Provide the [X, Y] coordinate of the cell's center where the given text is located.  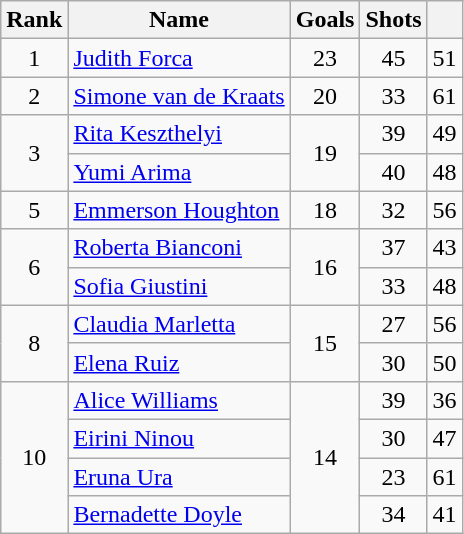
50 [444, 362]
36 [444, 400]
37 [394, 248]
43 [444, 248]
Rank [34, 20]
Name [179, 20]
40 [394, 172]
6 [34, 267]
Sofia Giustini [179, 286]
14 [325, 457]
10 [34, 457]
3 [34, 153]
27 [394, 324]
49 [444, 134]
51 [444, 58]
32 [394, 210]
Yumi Arima [179, 172]
Elena Ruiz [179, 362]
16 [325, 267]
Emmerson Houghton [179, 210]
Goals [325, 20]
Eirini Ninou [179, 438]
34 [394, 515]
Simone van de Kraats [179, 96]
15 [325, 343]
47 [444, 438]
20 [325, 96]
5 [34, 210]
45 [394, 58]
1 [34, 58]
Claudia Marletta [179, 324]
Rita Keszthelyi [179, 134]
8 [34, 343]
19 [325, 153]
Eruna Ura [179, 477]
Shots [394, 20]
41 [444, 515]
18 [325, 210]
Judith Forca [179, 58]
Alice Williams [179, 400]
Roberta Bianconi [179, 248]
2 [34, 96]
Bernadette Doyle [179, 515]
